Output the (X, Y) coordinate of the center of the cell containing the given text.  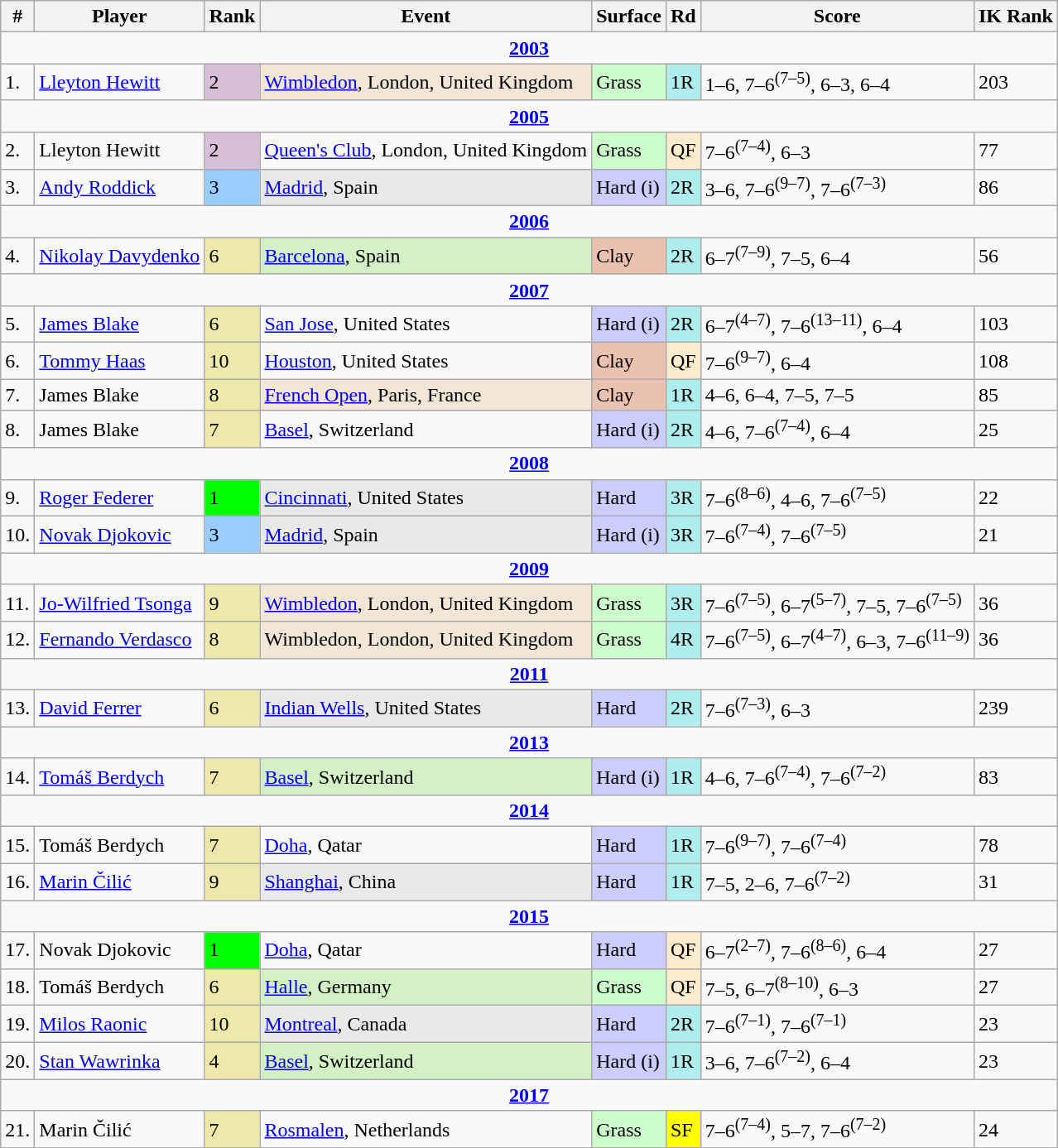
4–6, 7–6(7–4), 7–6(7–2) (837, 776)
IK Rank (1015, 17)
11. (18, 603)
Andy Roddick (119, 187)
6–7(4–7), 7–6(13–11), 6–4 (837, 324)
Cincinnati, United States (426, 498)
18. (18, 987)
7–5, 2–6, 7–6(7–2) (837, 882)
Shanghai, China (426, 882)
7–6(9–7), 6–4 (837, 361)
Queen's Club, London, United Kingdom (426, 151)
16. (18, 882)
Halle, Germany (426, 987)
78 (1015, 846)
French Open, Paris, France (426, 395)
56 (1015, 257)
Event (426, 17)
3. (18, 187)
31 (1015, 882)
86 (1015, 187)
2009 (530, 569)
8. (18, 429)
5. (18, 324)
Roger Federer (119, 498)
San Jose, United States (426, 324)
22 (1015, 498)
239 (1015, 708)
25 (1015, 429)
83 (1015, 776)
Rd (683, 17)
1. (18, 83)
7–6(7–1), 7–6(7–1) (837, 1025)
Indian Wells, United States (426, 708)
Nikolay Davydenko (119, 257)
4. (18, 257)
Barcelona, Spain (426, 257)
2006 (530, 222)
7–6(7–4), 7–6(7–5) (837, 535)
20. (18, 1061)
19. (18, 1025)
7–6(8–6), 4–6, 7–6(7–5) (837, 498)
1–6, 7–6(7–5), 6–3, 6–4 (837, 83)
# (18, 17)
Score (837, 17)
Stan Wawrinka (119, 1061)
Rosmalen, Netherlands (426, 1129)
2014 (530, 811)
2007 (530, 290)
Player (119, 17)
Houston, United States (426, 361)
4R (683, 641)
6–7(2–7), 7–6(8–6), 6–4 (837, 950)
15. (18, 846)
7–6(7–5), 6–7(4–7), 6–3, 7–6(11–9) (837, 641)
203 (1015, 83)
21 (1015, 535)
21. (18, 1129)
Surface (629, 17)
Tommy Haas (119, 361)
2013 (530, 742)
6–7(7–9), 7–5, 6–4 (837, 257)
SF (683, 1129)
7–6(7–5), 6–7(5–7), 7–5, 7–6(7–5) (837, 603)
77 (1015, 151)
7–6(7–4), 5–7, 7–6(7–2) (837, 1129)
108 (1015, 361)
2005 (530, 116)
4–6, 7–6(7–4), 6–4 (837, 429)
Rank (232, 17)
2015 (530, 916)
Montreal, Canada (426, 1025)
14. (18, 776)
7. (18, 395)
13. (18, 708)
9. (18, 498)
6. (18, 361)
17. (18, 950)
2. (18, 151)
David Ferrer (119, 708)
Fernando Verdasco (119, 641)
Milos Raonic (119, 1025)
4–6, 6–4, 7–5, 7–5 (837, 395)
85 (1015, 395)
103 (1015, 324)
7–6(9–7), 7–6(7–4) (837, 846)
2011 (530, 674)
4 (232, 1061)
3–6, 7–6(7–2), 6–4 (837, 1061)
12. (18, 641)
7–6(7–4), 6–3 (837, 151)
7–5, 6–7(8–10), 6–3 (837, 987)
7–6(7–3), 6–3 (837, 708)
2003 (530, 48)
10. (18, 535)
3–6, 7–6(9–7), 7–6(7–3) (837, 187)
24 (1015, 1129)
2008 (530, 464)
2017 (530, 1095)
Jo-Wilfried Tsonga (119, 603)
